Search for the cell housing the specified text and yield its [X, Y] center coordinate. 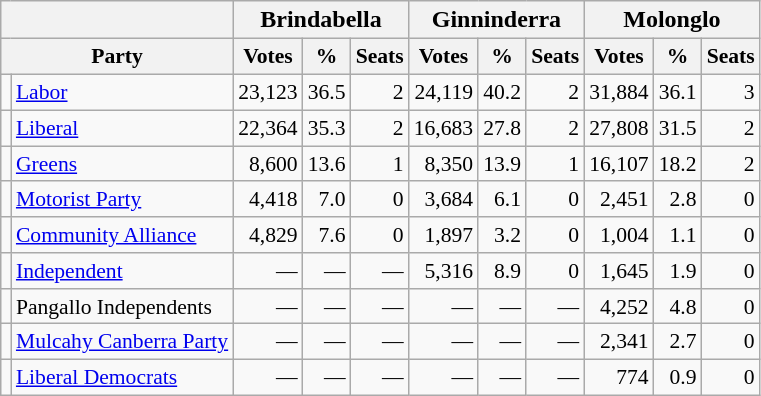
1,645 [618, 271]
Mulcahy Canberra Party [122, 342]
27.8 [502, 128]
4,829 [268, 235]
2.8 [678, 199]
18.2 [678, 164]
Liberal [122, 128]
2,341 [618, 342]
8,600 [268, 164]
8,350 [444, 164]
Independent [122, 271]
23,123 [268, 92]
31,884 [618, 92]
Party [117, 57]
3 [731, 92]
13.9 [502, 164]
Brindabella [321, 20]
27,808 [618, 128]
8.9 [502, 271]
2,451 [618, 199]
1,897 [444, 235]
7.6 [327, 235]
Greens [122, 164]
7.0 [327, 199]
16,107 [618, 164]
1.9 [678, 271]
1,004 [618, 235]
31.5 [678, 128]
4,252 [618, 306]
40.2 [502, 92]
Community Alliance [122, 235]
Motorist Party [122, 199]
774 [618, 377]
3,684 [444, 199]
36.1 [678, 92]
16,683 [444, 128]
Labor [122, 92]
5,316 [444, 271]
Ginninderra [497, 20]
Liberal Democrats [122, 377]
22,364 [268, 128]
13.6 [327, 164]
2.7 [678, 342]
3.2 [502, 235]
1.1 [678, 235]
Pangallo Independents [122, 306]
35.3 [327, 128]
4.8 [678, 306]
24,119 [444, 92]
4,418 [268, 199]
Molonglo [672, 20]
0.9 [678, 377]
6.1 [502, 199]
36.5 [327, 92]
